Pinpoint the cell where the given text exists, returning its [x, y] midpoint coordinate. 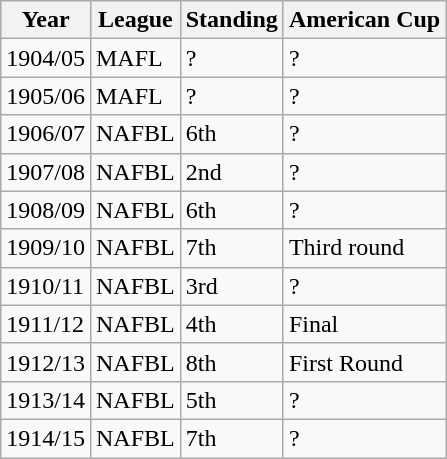
1912/13 [46, 362]
5th [232, 400]
1913/14 [46, 400]
Standing [232, 20]
8th [232, 362]
Third round [364, 248]
1907/08 [46, 172]
1906/07 [46, 134]
1904/05 [46, 58]
2nd [232, 172]
1914/15 [46, 438]
First Round [364, 362]
Final [364, 324]
1908/09 [46, 210]
1910/11 [46, 286]
3rd [232, 286]
Year [46, 20]
4th [232, 324]
League [135, 20]
1905/06 [46, 96]
American Cup [364, 20]
1911/12 [46, 324]
1909/10 [46, 248]
